Locate the cell with the specified text and output its [x, y] center coordinate. 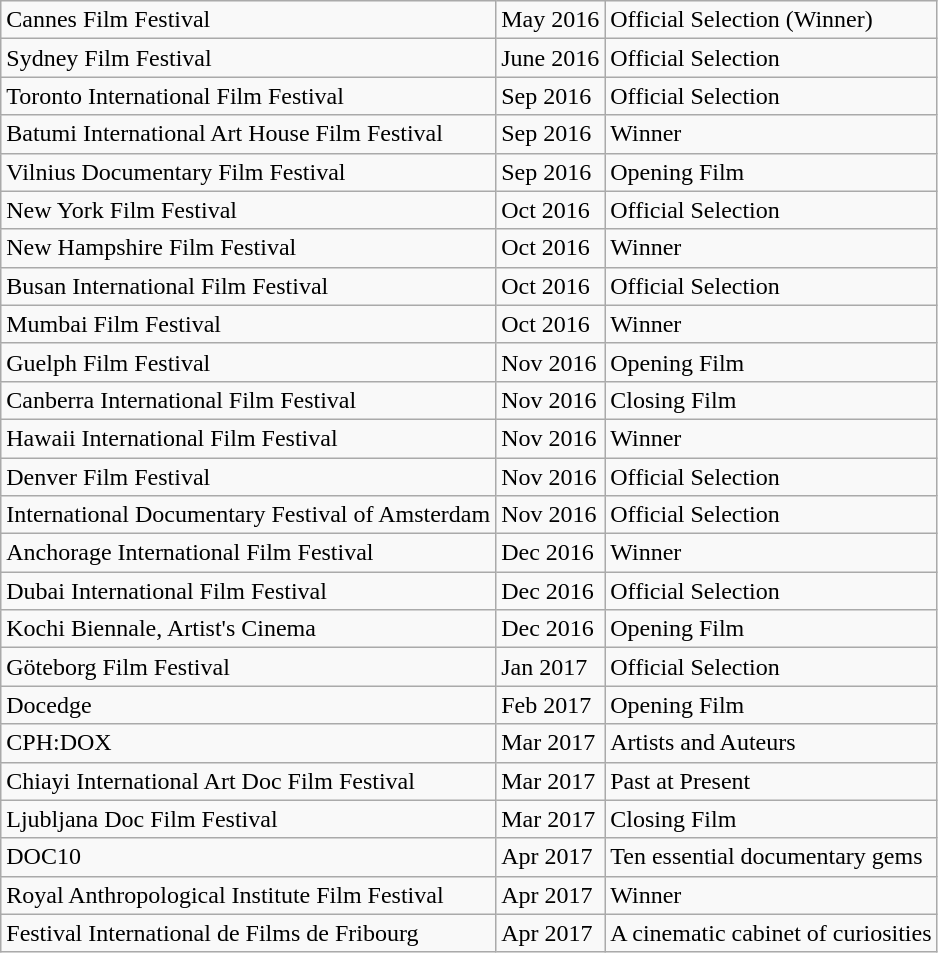
International Documentary Festival of Amsterdam [248, 515]
Feb 2017 [550, 705]
Royal Anthropological Institute Film Festival [248, 895]
Hawaii International Film Festival [248, 438]
Busan International Film Festival [248, 286]
Mumbai Film Festival [248, 324]
CPH:DOX [248, 743]
A cinematic cabinet of curiosities [771, 933]
Festival International de Films de Fribourg [248, 933]
Jan 2017 [550, 667]
June 2016 [550, 58]
New Hampshire Film Festival [248, 248]
Official Selection (Winner) [771, 20]
Dubai International Film Festival [248, 591]
Chiayi International Art Doc Film Festival [248, 781]
Ten essential documentary gems [771, 857]
Anchorage International Film Festival [248, 553]
Cannes Film Festival [248, 20]
Guelph Film Festival [248, 362]
Kochi Biennale, Artist's Cinema [248, 629]
May 2016 [550, 20]
Artists and Auteurs [771, 743]
Past at Present [771, 781]
Canberra International Film Festival [248, 400]
Vilnius Documentary Film Festival [248, 172]
New York Film Festival [248, 210]
Toronto International Film Festival [248, 96]
Batumi International Art House Film Festival [248, 134]
Docedge [248, 705]
Ljubljana Doc Film Festival [248, 819]
Denver Film Festival [248, 477]
Göteborg Film Festival [248, 667]
Sydney Film Festival [248, 58]
DOC10 [248, 857]
